Return (x, y) of the center of cell containing provided text 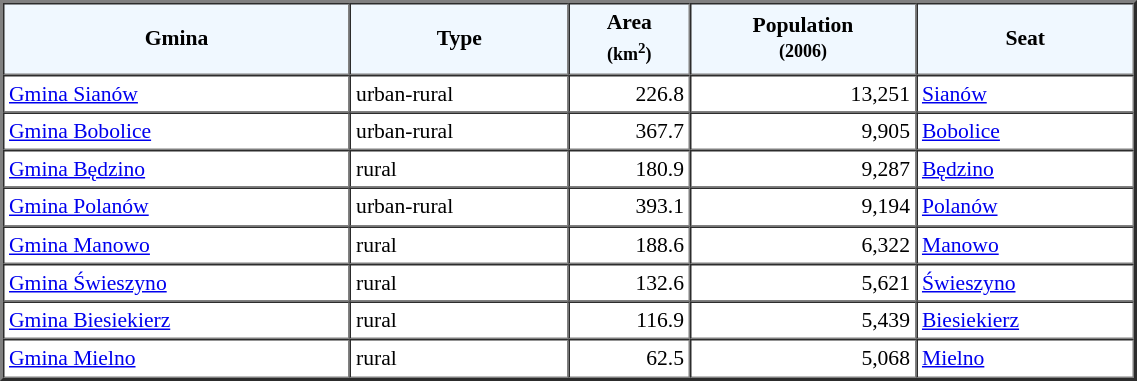
Bobolice (1026, 131)
Świeszyno (1026, 283)
Gmina Świeszyno (176, 283)
Polanów (1026, 207)
Seat (1026, 38)
180.9 (630, 169)
Population(2006) (803, 38)
Gmina Sianów (176, 93)
Sianów (1026, 93)
9,905 (803, 131)
Gmina Mielno (176, 359)
Manowo (1026, 245)
Będzino (1026, 169)
62.5 (630, 359)
116.9 (630, 321)
Gmina (176, 38)
5,621 (803, 283)
9,287 (803, 169)
13,251 (803, 93)
5,439 (803, 321)
6,322 (803, 245)
Gmina Polanów (176, 207)
132.6 (630, 283)
Biesiekierz (1026, 321)
226.8 (630, 93)
5,068 (803, 359)
188.6 (630, 245)
Gmina Biesiekierz (176, 321)
Gmina Manowo (176, 245)
Gmina Będzino (176, 169)
Mielno (1026, 359)
9,194 (803, 207)
Area(km2) (630, 38)
Gmina Bobolice (176, 131)
393.1 (630, 207)
367.7 (630, 131)
Type (460, 38)
